Locate the cell with the specified text and output its [X, Y] center coordinate. 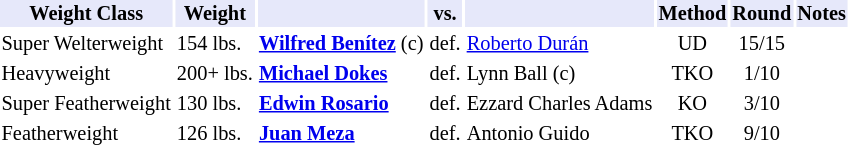
200+ lbs. [214, 74]
Lynn Ball (c) [560, 74]
Wilfred Benítez (c) [341, 44]
Weight [214, 14]
1/10 [762, 74]
Weight Class [86, 14]
vs. [445, 14]
Michael Dokes [341, 74]
UD [692, 44]
TKO [692, 74]
KO [692, 104]
Edwin Rosario [341, 104]
Notes [822, 14]
Round [762, 14]
3/10 [762, 104]
Roberto Durán [560, 44]
Method [692, 14]
154 lbs. [214, 44]
15/15 [762, 44]
Super Featherweight [86, 104]
Heavyweight [86, 74]
Super Welterweight [86, 44]
130 lbs. [214, 104]
Ezzard Charles Adams [560, 104]
